Pinpoint the cell where the given text exists, returning its (X, Y) midpoint coordinate. 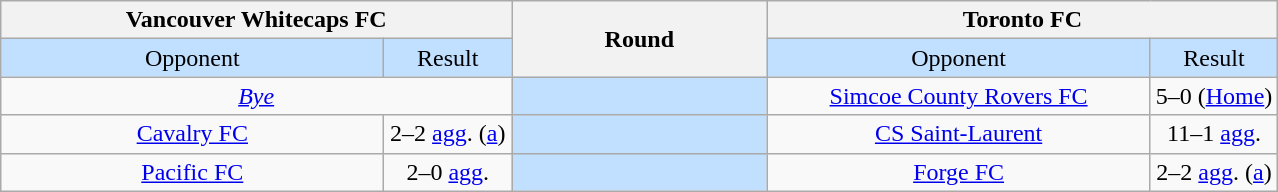
Vancouver Whitecaps FC (256, 20)
Toronto FC (1022, 20)
2–0 agg. (448, 172)
Simcoe County Rovers FC (958, 96)
5–0 (Home) (1214, 96)
Bye (256, 96)
Cavalry FC (192, 134)
CS Saint-Laurent (958, 134)
Round (640, 39)
11–1 agg. (1214, 134)
Pacific FC (192, 172)
Forge FC (958, 172)
